Output the [x, y] coordinate of the center of the cell containing the given text.  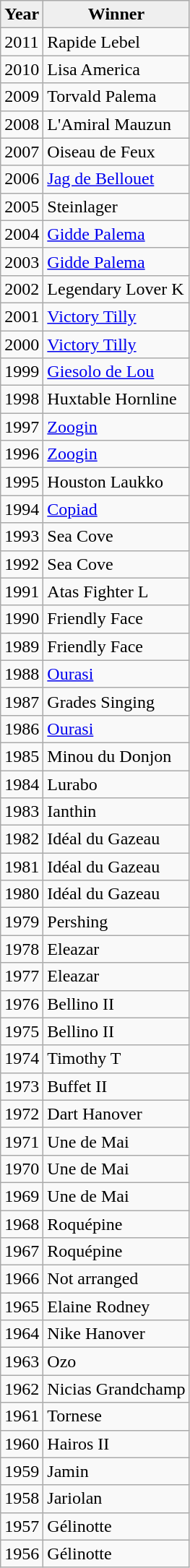
1979 [22, 922]
1997 [22, 427]
Rapide Lebel [116, 42]
1956 [22, 1554]
2001 [22, 316]
Atas Fighter L [116, 592]
1957 [22, 1526]
1993 [22, 537]
2010 [22, 69]
Legendary Lover K [116, 289]
2008 [22, 124]
1999 [22, 372]
1960 [22, 1444]
1969 [22, 1196]
1994 [22, 509]
1995 [22, 482]
Hairos II [116, 1444]
Buffet II [116, 1086]
2005 [22, 207]
1970 [22, 1169]
1980 [22, 894]
Jamin [116, 1471]
Ianthin [116, 812]
1990 [22, 619]
2002 [22, 289]
1991 [22, 592]
Huxtable Hornline [116, 399]
1962 [22, 1389]
1974 [22, 1059]
Tornese [116, 1416]
1966 [22, 1279]
Torvald Palema [116, 97]
1983 [22, 812]
Jag de Bellouet [116, 179]
Oiseau de Feux [116, 152]
2009 [22, 97]
1987 [22, 701]
Year [22, 14]
Grades Singing [116, 701]
Dart Hanover [116, 1114]
Minou du Donjon [116, 756]
Steinlager [116, 207]
1988 [22, 674]
Winner [116, 14]
1986 [22, 729]
1965 [22, 1307]
L'Amiral Mauzun [116, 124]
1973 [22, 1086]
1989 [22, 646]
2000 [22, 345]
1984 [22, 784]
Jariolan [116, 1499]
1998 [22, 399]
Lurabo [116, 784]
1967 [22, 1252]
Not arranged [116, 1279]
Pershing [116, 922]
2007 [22, 152]
2011 [22, 42]
Nicias Grandchamp [116, 1389]
Ozo [116, 1361]
1982 [22, 839]
1996 [22, 454]
2004 [22, 234]
Nike Hanover [116, 1334]
1972 [22, 1114]
1992 [22, 564]
1978 [22, 949]
1976 [22, 1004]
Giesolo de Lou [116, 372]
1977 [22, 976]
1971 [22, 1141]
Timothy T [116, 1059]
Elaine Rodney [116, 1307]
1958 [22, 1499]
1961 [22, 1416]
Lisa America [116, 69]
Copiad [116, 509]
2003 [22, 261]
Houston Laukko [116, 482]
1968 [22, 1224]
1963 [22, 1361]
1985 [22, 756]
1964 [22, 1334]
1959 [22, 1471]
1975 [22, 1031]
1981 [22, 867]
2006 [22, 179]
